Locate the cell with the specified text and output its [x, y] center coordinate. 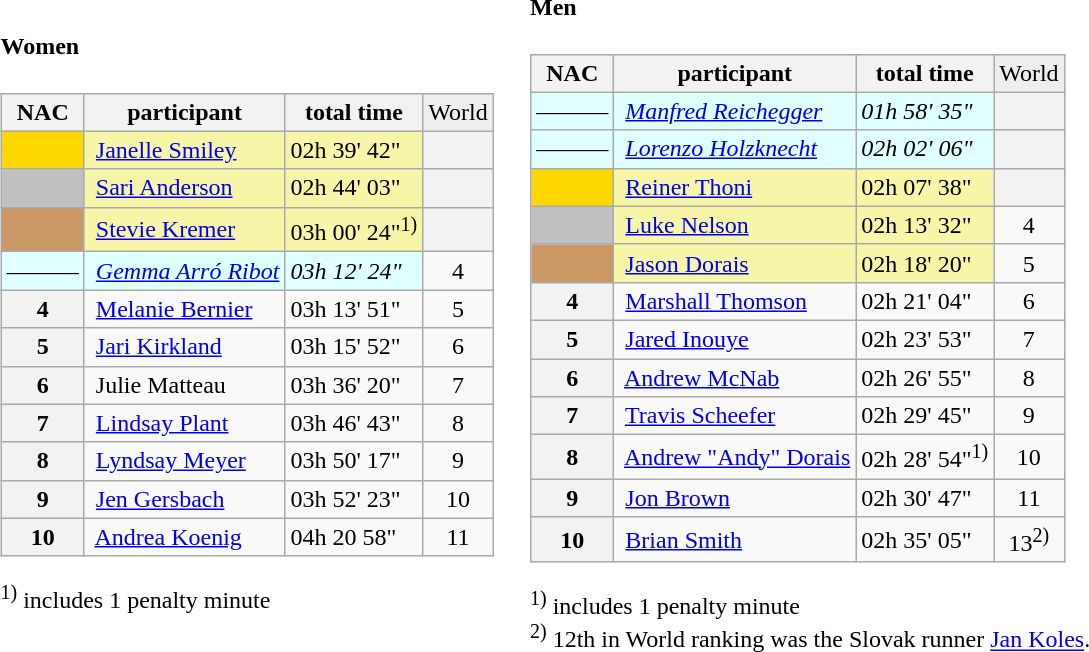
02h 30' 47" [925, 498]
03h 15' 52" [354, 347]
03h 12' 24" [354, 271]
02h 07' 38" [925, 187]
04h 20 58" [354, 537]
Melanie Bernier [184, 309]
Travis Scheefer [735, 416]
Reiner Thoni [735, 187]
Manfred Reichegger [735, 111]
Andrea Koenig [184, 537]
03h 46' 43" [354, 423]
Luke Nelson [735, 225]
02h 02' 06" [925, 149]
Julie Matteau [184, 385]
02h 26' 55" [925, 378]
02h 35' 05" [925, 540]
132) [1029, 540]
Lorenzo Holzknecht [735, 149]
03h 50' 17" [354, 461]
Jen Gersbach [184, 499]
03h 00' 24"1) [354, 230]
Andrew McNab [735, 378]
Jason Dorais [735, 263]
02h 21' 04" [925, 301]
Stevie Kremer [184, 230]
03h 52' 23" [354, 499]
01h 58' 35" [925, 111]
03h 36' 20" [354, 385]
Lyndsay Meyer [184, 461]
Brian Smith [735, 540]
Lindsay Plant [184, 423]
Sari Anderson [184, 188]
02h 39' 42" [354, 150]
02h 28' 54"1) [925, 458]
Marshall Thomson [735, 301]
02h 13' 32" [925, 225]
Jon Brown [735, 498]
03h 13' 51" [354, 309]
Gemma Arró Ribot [184, 271]
Janelle Smiley [184, 150]
Jared Inouye [735, 339]
Andrew "Andy" Dorais [735, 458]
02h 29' 45" [925, 416]
02h 18' 20" [925, 263]
02h 23' 53" [925, 339]
02h 44' 03" [354, 188]
Jari Kirkland [184, 347]
